Return [X, Y] of the center of cell containing provided text 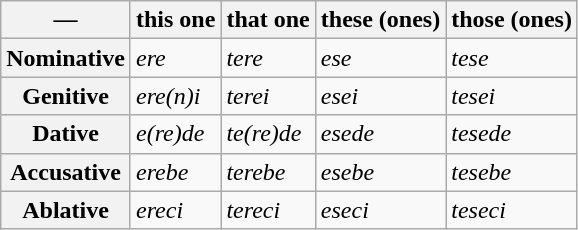
this one [175, 20]
Nominative [66, 58]
te(re)de [268, 134]
Dative [66, 134]
terei [268, 96]
teseci [512, 210]
erebe [175, 172]
eseci [380, 210]
esede [380, 134]
tereci [268, 210]
tere [268, 58]
that one [268, 20]
— [66, 20]
ere [175, 58]
Accusative [66, 172]
terebe [268, 172]
ereci [175, 210]
those (ones) [512, 20]
ere(n)i [175, 96]
Ablative [66, 210]
these (ones) [380, 20]
esei [380, 96]
ese [380, 58]
e(re)de [175, 134]
tesebe [512, 172]
tesei [512, 96]
Genitive [66, 96]
tesede [512, 134]
tese [512, 58]
esebe [380, 172]
